Locate the cell with the specified text and output its (x, y) center coordinate. 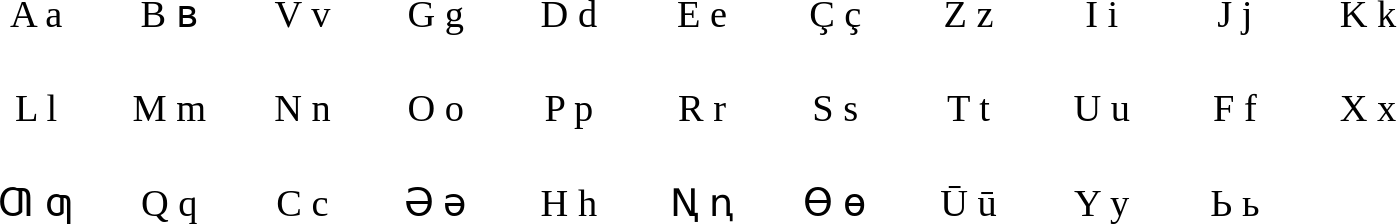
M m (169, 109)
N n (302, 109)
F f (1235, 109)
U u (1102, 109)
R r (702, 109)
P p (569, 109)
O o (436, 109)
T t (968, 109)
S s (835, 109)
